Provide the (X, Y) coordinate of the cell's center where the given text is located.  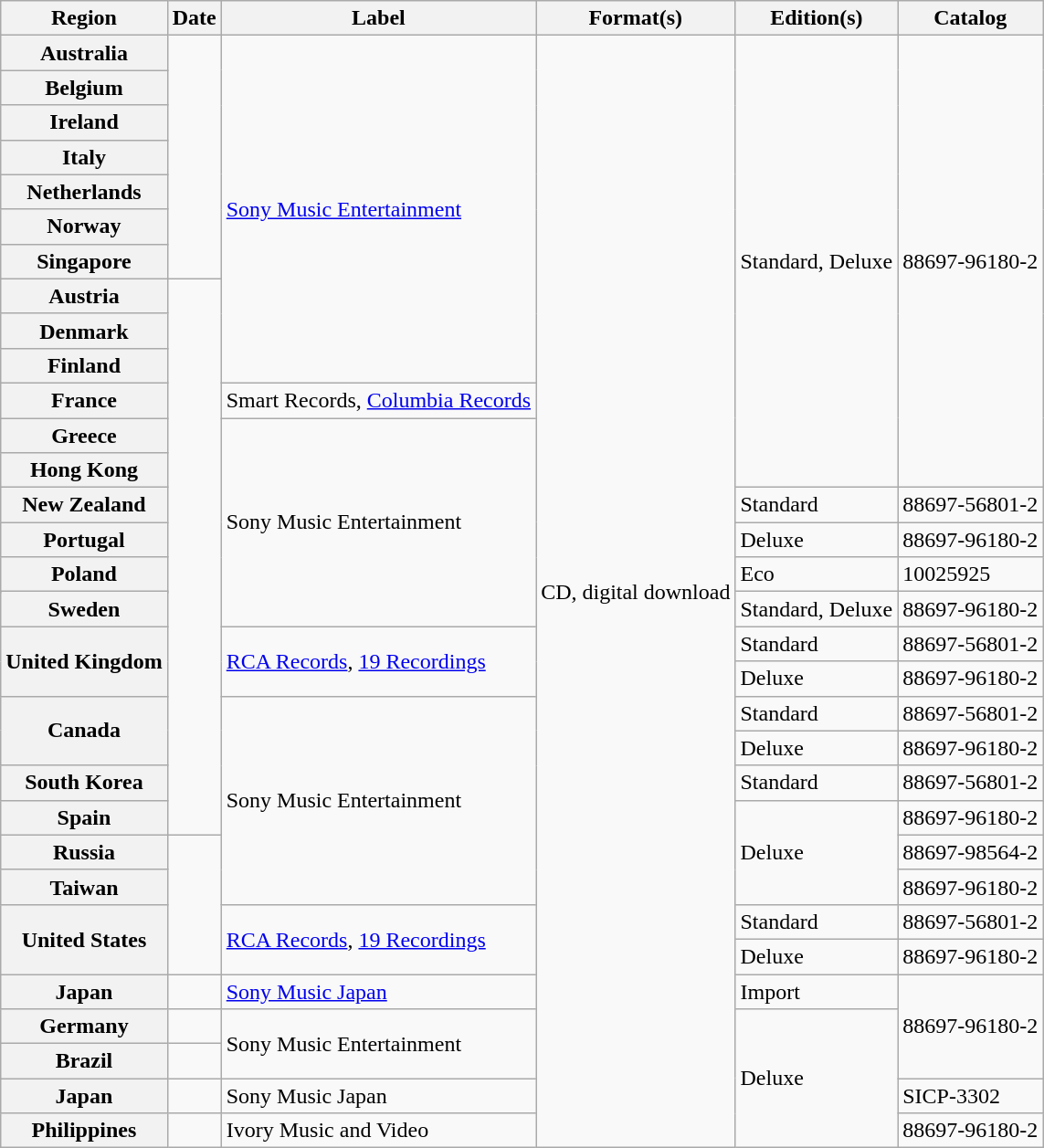
Portugal (84, 540)
Russia (84, 852)
France (84, 400)
SICP-3302 (970, 1096)
Hong Kong (84, 470)
Taiwan (84, 887)
Italy (84, 157)
Brazil (84, 1061)
Ivory Music and Video (378, 1131)
CD, digital download (636, 592)
Date (194, 18)
New Zealand (84, 505)
Ireland (84, 122)
Philippines (84, 1131)
Import (817, 991)
Smart Records, Columbia Records (378, 400)
Edition(s) (817, 18)
Belgium (84, 88)
United Kingdom (84, 661)
United States (84, 939)
Eco (817, 574)
Region (84, 18)
Australia (84, 53)
Denmark (84, 331)
Catalog (970, 18)
Norway (84, 226)
Sweden (84, 609)
Netherlands (84, 192)
Canada (84, 731)
Label (378, 18)
Germany (84, 1027)
Austria (84, 296)
Poland (84, 574)
Singapore (84, 261)
88697-98564-2 (970, 852)
Greece (84, 436)
South Korea (84, 783)
Format(s) (636, 18)
10025925 (970, 574)
Spain (84, 817)
Finland (84, 365)
